Locate the cell with the specified text and output its [X, Y] center coordinate. 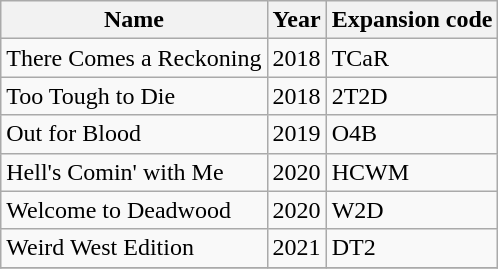
Welcome to Deadwood [134, 210]
Out for Blood [134, 134]
Weird West Edition [134, 248]
2019 [296, 134]
Name [134, 20]
DT2 [412, 248]
W2D [412, 210]
Year [296, 20]
HCWM [412, 172]
TCaR [412, 58]
2T2D [412, 96]
O4B [412, 134]
Expansion code [412, 20]
There Comes a Reckoning [134, 58]
2021 [296, 248]
Hell's Comin' with Me [134, 172]
Too Tough to Die [134, 96]
